Extract the (x, y) coordinate from the center of the cell holding the provided text.  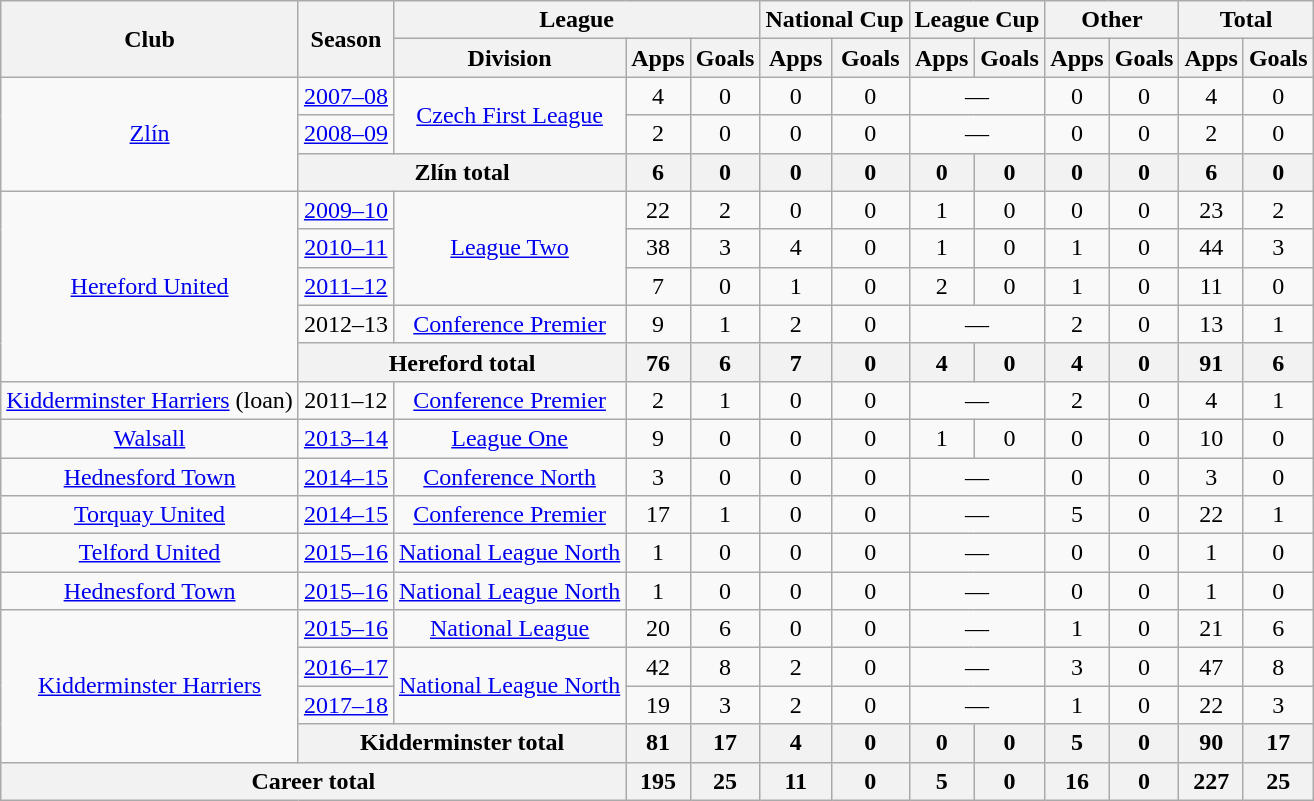
League One (509, 438)
16 (1077, 781)
League (576, 20)
Total (1246, 20)
2017–18 (346, 705)
19 (658, 705)
Season (346, 39)
Hereford United (150, 286)
League Cup (977, 20)
Other (1112, 20)
13 (1211, 324)
Club (150, 39)
National League (509, 629)
2010–11 (346, 248)
Kidderminster Harriers (loan) (150, 400)
Kidderminster Harriers (150, 686)
90 (1211, 743)
Kidderminster total (462, 743)
81 (658, 743)
Career total (314, 781)
Zlín (150, 134)
38 (658, 248)
Czech First League (509, 115)
2007–08 (346, 96)
Hereford total (462, 362)
Walsall (150, 438)
195 (658, 781)
91 (1211, 362)
42 (658, 667)
47 (1211, 667)
2009–10 (346, 210)
227 (1211, 781)
2012–13 (346, 324)
National Cup (834, 20)
2008–09 (346, 134)
Telford United (150, 553)
2016–17 (346, 667)
Conference North (509, 477)
Torquay United (150, 515)
23 (1211, 210)
44 (1211, 248)
20 (658, 629)
76 (658, 362)
10 (1211, 438)
Zlín total (462, 172)
League Two (509, 248)
2013–14 (346, 438)
21 (1211, 629)
Division (509, 58)
